Pinpoint the cell where the given text exists, returning its (x, y) midpoint coordinate. 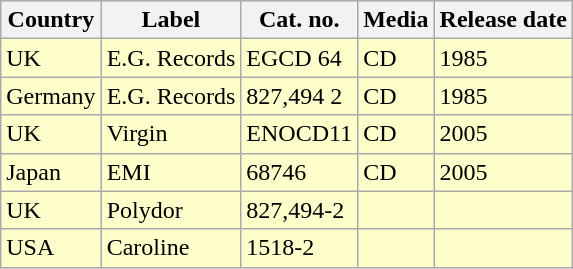
Polydor (171, 210)
827,494 2 (300, 96)
Japan (51, 172)
Label (171, 20)
EMI (171, 172)
ENOCD11 (300, 134)
Cat. no. (300, 20)
Media (396, 20)
827,494-2 (300, 210)
Country (51, 20)
1518-2 (300, 248)
Release date (503, 20)
EGCD 64 (300, 58)
Caroline (171, 248)
Virgin (171, 134)
Germany (51, 96)
68746 (300, 172)
USA (51, 248)
